Return [x, y] of the center of cell containing provided text 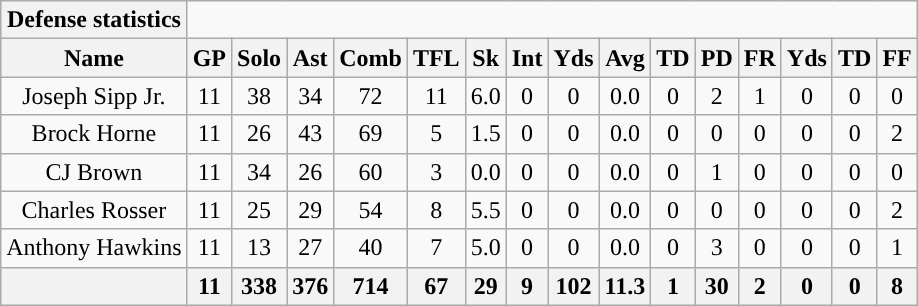
Ast [310, 58]
Charles Rosser [94, 210]
40 [371, 248]
72 [371, 96]
PD [716, 58]
60 [371, 172]
Defense statistics [94, 20]
5.0 [486, 248]
Int [527, 58]
1.5 [486, 134]
Avg [625, 58]
43 [310, 134]
CJ Brown [94, 172]
Sk [486, 58]
Comb [371, 58]
38 [260, 96]
54 [371, 210]
5.5 [486, 210]
Name [94, 58]
13 [260, 248]
376 [310, 286]
67 [436, 286]
FF [897, 58]
Brock Horne [94, 134]
7 [436, 248]
714 [371, 286]
27 [310, 248]
FR [760, 58]
Solo [260, 58]
25 [260, 210]
Joseph Sipp Jr. [94, 96]
9 [527, 286]
69 [371, 134]
Anthony Hawkins [94, 248]
30 [716, 286]
102 [574, 286]
11.3 [625, 286]
GP [209, 58]
6.0 [486, 96]
5 [436, 134]
TFL [436, 58]
338 [260, 286]
